Locate the cell with the specified text and output its (X, Y) center coordinate. 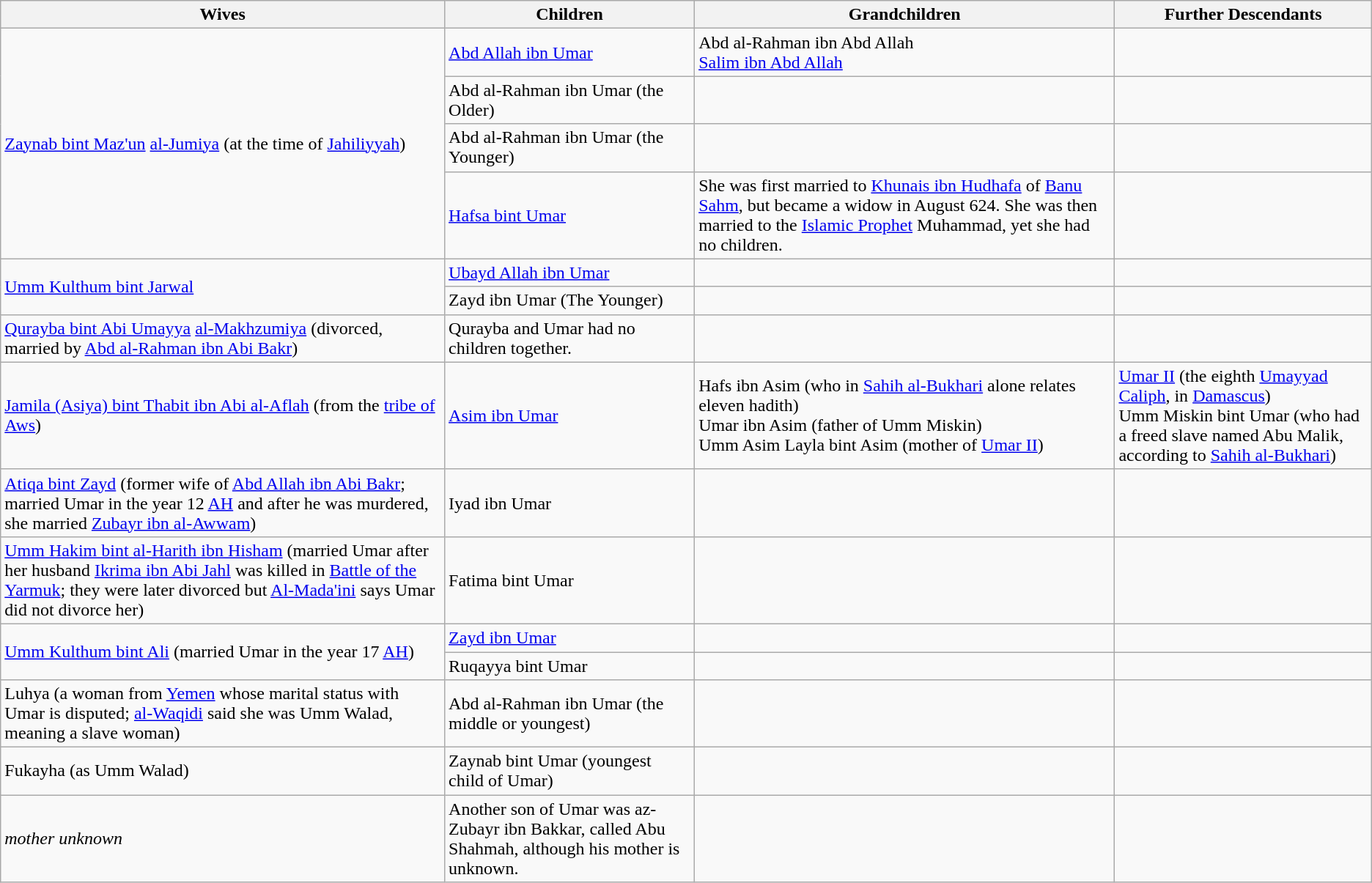
Wives (223, 15)
Jamila (Asiya) bint Thabit ibn Abi al-Aflah (from the tribe of Aws) (223, 415)
Qurayba and Umar had no children together. (570, 339)
Ruqayya bint Umar (570, 666)
Zayd ibn Umar (570, 638)
Ubayd Allah ibn Umar (570, 273)
Hafs ibn Asim (who in Sahih al-Bukhari alone relates eleven hadith) Umar ibn Asim (father of Umm Miskin) Umm Asim Layla bint Asim (mother of Umar II) (904, 415)
Abd al-Rahman ibn Umar (the Younger) (570, 148)
Umm Kulthum bint Ali (married Umar in the year 17 AH) (223, 651)
Iyad ibn Umar (570, 503)
Zaynab bint Umar (youngest child of Umar) (570, 771)
Qurayba bint Abi Umayya al-Makhzumiya (divorced, married by Abd al-Rahman ibn Abi Bakr) (223, 339)
Grandchildren (904, 15)
Hafsa bint Umar (570, 215)
Children (570, 15)
Abd al-Rahman ibn Abd Allah Salim ibn Abd Allah (904, 53)
Fukayha (as Umm Walad) (223, 771)
Asim ibn Umar (570, 415)
Zaynab bint Maz'un al-Jumiya (at the time of Jahiliyyah) (223, 144)
Atiqa bint Zayd (former wife of Abd Allah ibn Abi Bakr; married Umar in the year 12 AH and after he was murdered, she married Zubayr ibn al-Awwam) (223, 503)
Zayd ibn Umar (The Younger) (570, 300)
Abd al-Rahman ibn Umar (the middle or youngest) (570, 714)
Luhya (a woman from Yemen whose marital status with Umar is disputed; al-Waqidi said she was Umm Walad, meaning a slave woman) (223, 714)
Abd Allah ibn Umar (570, 53)
Umm Kulthum bint Jarwal (223, 287)
Fatima bint Umar (570, 580)
Umar II (the eighth Umayyad Caliph, in Damascus) Umm Miskin bint Umar (who had a freed slave named Abu Malik, according to Sahih al-Bukhari) (1243, 415)
Abd al-Rahman ibn Umar (the Older) (570, 100)
Further Descendants (1243, 15)
Another son of Umar was az-Zubayr ibn Bakkar, called Abu Shahmah, although his mother is unknown. (570, 838)
mother unknown (223, 838)
